Search for the cell housing the specified text and yield its [x, y] center coordinate. 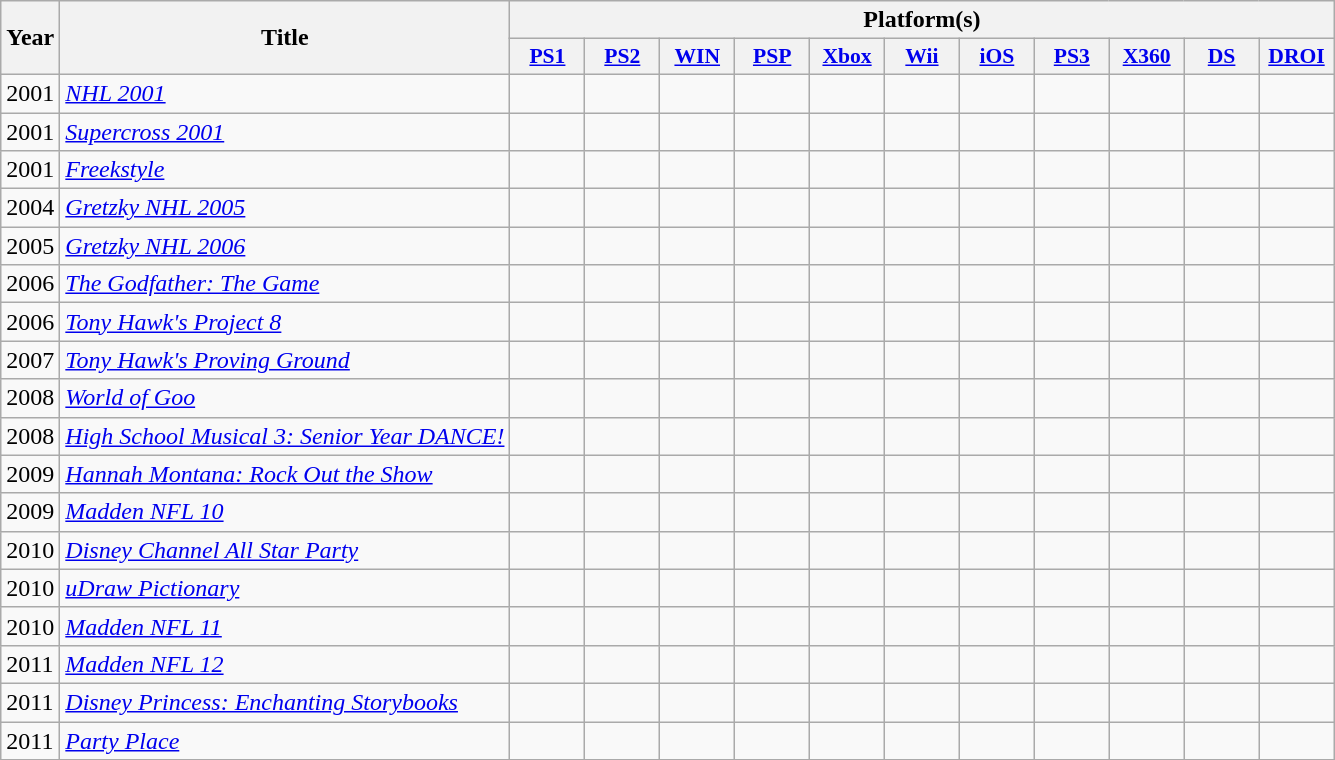
Gretzky NHL 2005 [285, 208]
Disney Princess: Enchanting Storybooks [285, 702]
Wii [922, 57]
DROI [1296, 57]
Hannah Montana: Rock Out the Show [285, 474]
Madden NFL 10 [285, 512]
NHL 2001 [285, 93]
DS [1222, 57]
PS3 [1072, 57]
Disney Channel All Star Party [285, 550]
X360 [1146, 57]
2005 [30, 246]
2007 [30, 360]
Supercross 2001 [285, 131]
Platform(s) [922, 20]
Madden NFL 11 [285, 626]
Gretzky NHL 2006 [285, 246]
WIN [698, 57]
2004 [30, 208]
Party Place [285, 741]
Title [285, 38]
Tony Hawk's Proving Ground [285, 360]
High School Musical 3: Senior Year DANCE! [285, 436]
iOS [996, 57]
Xbox [848, 57]
The Godfather: The Game [285, 284]
PS2 [622, 57]
PS1 [548, 57]
Tony Hawk's Project 8 [285, 322]
uDraw Pictionary [285, 588]
Freekstyle [285, 170]
PSP [772, 57]
Year [30, 38]
World of Goo [285, 398]
Madden NFL 12 [285, 664]
